Pinpoint the cell where the given text exists, returning its (x, y) midpoint coordinate. 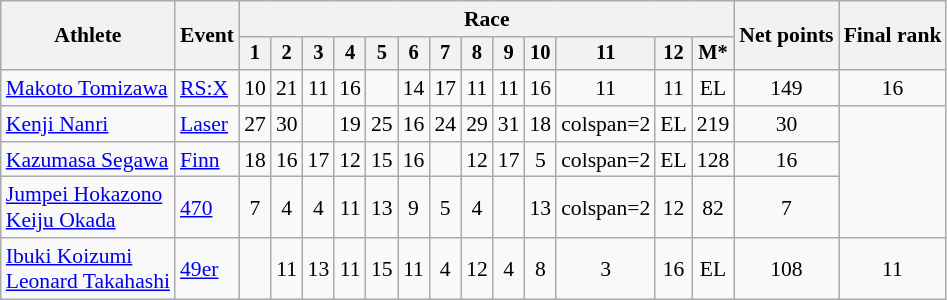
19 (350, 124)
Athlete (88, 36)
470 (207, 208)
27 (255, 124)
2 (287, 54)
49er (207, 268)
149 (786, 88)
31 (509, 124)
Jumpei HokazonoKeiju Okada (88, 208)
14 (414, 88)
Kazumasa Segawa (88, 160)
Finn (207, 160)
1 (255, 54)
82 (714, 208)
RS:X (207, 88)
M* (714, 54)
Kenji Nanri (88, 124)
219 (714, 124)
108 (786, 268)
Makoto Tomizawa (88, 88)
6 (414, 54)
Ibuki KoizumiLeonard Takahashi (88, 268)
Race (486, 19)
Net points (786, 36)
128 (714, 160)
Laser (207, 124)
21 (287, 88)
25 (382, 124)
24 (445, 124)
Event (207, 36)
29 (477, 124)
Final rank (893, 36)
